Output the [X, Y] coordinate of the center of the cell containing the given text.  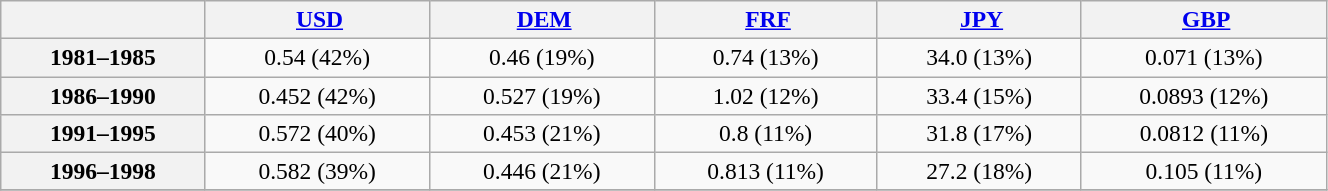
0.446 (21%) [542, 171]
1991–1995 [103, 133]
1986–1990 [103, 95]
FRF [766, 19]
27.2 (18%) [979, 171]
0.105 (11%) [1204, 171]
DEM [542, 19]
0.46 (19%) [542, 57]
0.813 (11%) [766, 171]
33.4 (15%) [979, 95]
0.582 (39%) [318, 171]
0.572 (40%) [318, 133]
0.0893 (12%) [1204, 95]
GBP [1204, 19]
1996–1998 [103, 171]
0.8 (11%) [766, 133]
1981–1985 [103, 57]
34.0 (13%) [979, 57]
USD [318, 19]
0.453 (21%) [542, 133]
0.071 (13%) [1204, 57]
1.02 (12%) [766, 95]
JPY [979, 19]
0.452 (42%) [318, 95]
0.74 (13%) [766, 57]
0.0812 (11%) [1204, 133]
0.527 (19%) [542, 95]
31.8 (17%) [979, 133]
0.54 (42%) [318, 57]
